Return the [X, Y] coordinate for the center point of the cell that contains the specified text.  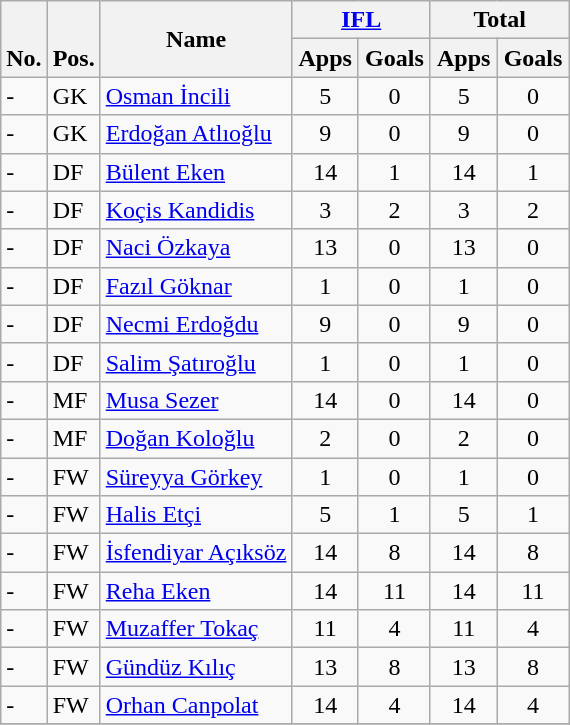
Necmi Erdoğdu [196, 324]
No. [24, 39]
Naci Özkaya [196, 248]
Erdoğan Atlıoğlu [196, 134]
Musa Sezer [196, 400]
Total [500, 20]
Osman İncili [196, 96]
IFL [362, 20]
Reha Eken [196, 591]
Orhan Canpolat [196, 705]
Name [196, 39]
Salim Şatıroğlu [196, 362]
Gündüz Kılıç [196, 667]
İsfendiyar Açıksöz [196, 553]
Koçis Kandidis [196, 210]
Bülent Eken [196, 172]
Pos. [74, 39]
Halis Etçi [196, 515]
Muzaffer Tokaç [196, 629]
Süreyya Görkey [196, 477]
Fazıl Göknar [196, 286]
Doğan Koloğlu [196, 438]
